Determine the (x, y) coordinate at the center of the cell enclosing the given text.  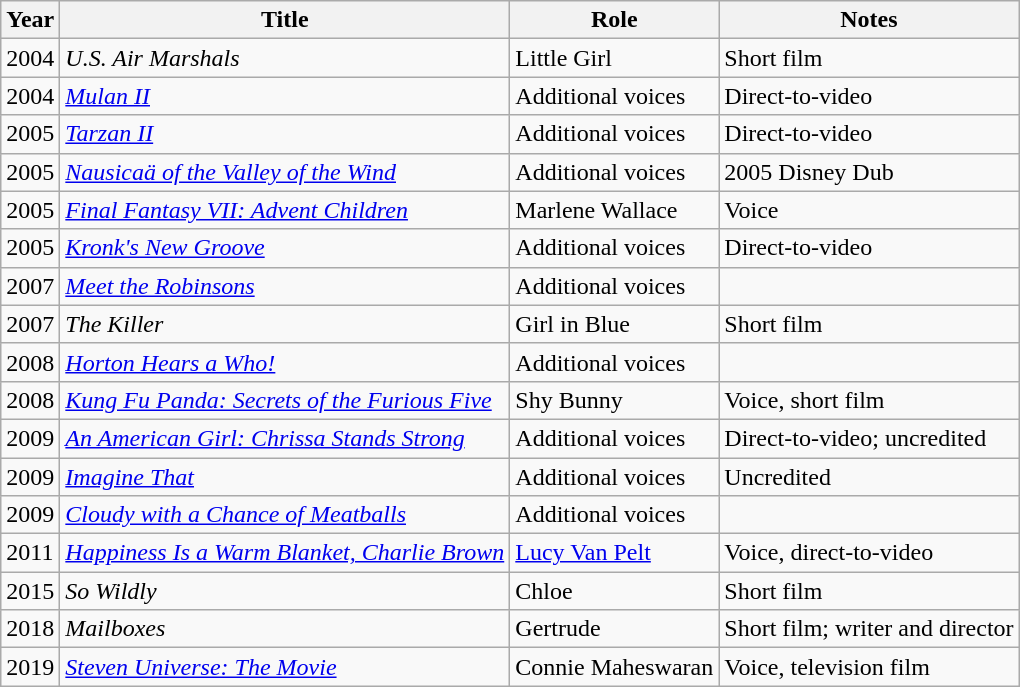
Mailboxes (285, 629)
The Killer (285, 324)
2011 (30, 553)
Imagine That (285, 477)
Notes (869, 20)
Marlene Wallace (614, 210)
2005 Disney Dub (869, 172)
Uncredited (869, 477)
Mulan II (285, 96)
Gertrude (614, 629)
Cloudy with a Chance of Meatballs (285, 515)
Horton Hears a Who! (285, 362)
Tarzan II (285, 134)
An American Girl: Chrissa Stands Strong (285, 438)
Direct-to-video; uncredited (869, 438)
Voice, direct-to-video (869, 553)
Steven Universe: The Movie (285, 667)
Little Girl (614, 58)
Voice (869, 210)
Voice, television film (869, 667)
2019 (30, 667)
Kronk's New Groove (285, 248)
So Wildly (285, 591)
Chloe (614, 591)
Voice, short film (869, 400)
Kung Fu Panda: Secrets of the Furious Five (285, 400)
Year (30, 20)
Role (614, 20)
Meet the Robinsons (285, 286)
Final Fantasy VII: Advent Children (285, 210)
Lucy Van Pelt (614, 553)
Connie Maheswaran (614, 667)
2018 (30, 629)
2015 (30, 591)
Title (285, 20)
Short film; writer and director (869, 629)
Nausicaä of the Valley of the Wind (285, 172)
Shy Bunny (614, 400)
Girl in Blue (614, 324)
U.S. Air Marshals (285, 58)
Happiness Is a Warm Blanket, Charlie Brown (285, 553)
